Determine the (X, Y) coordinate at the center of the cell enclosing the given text.  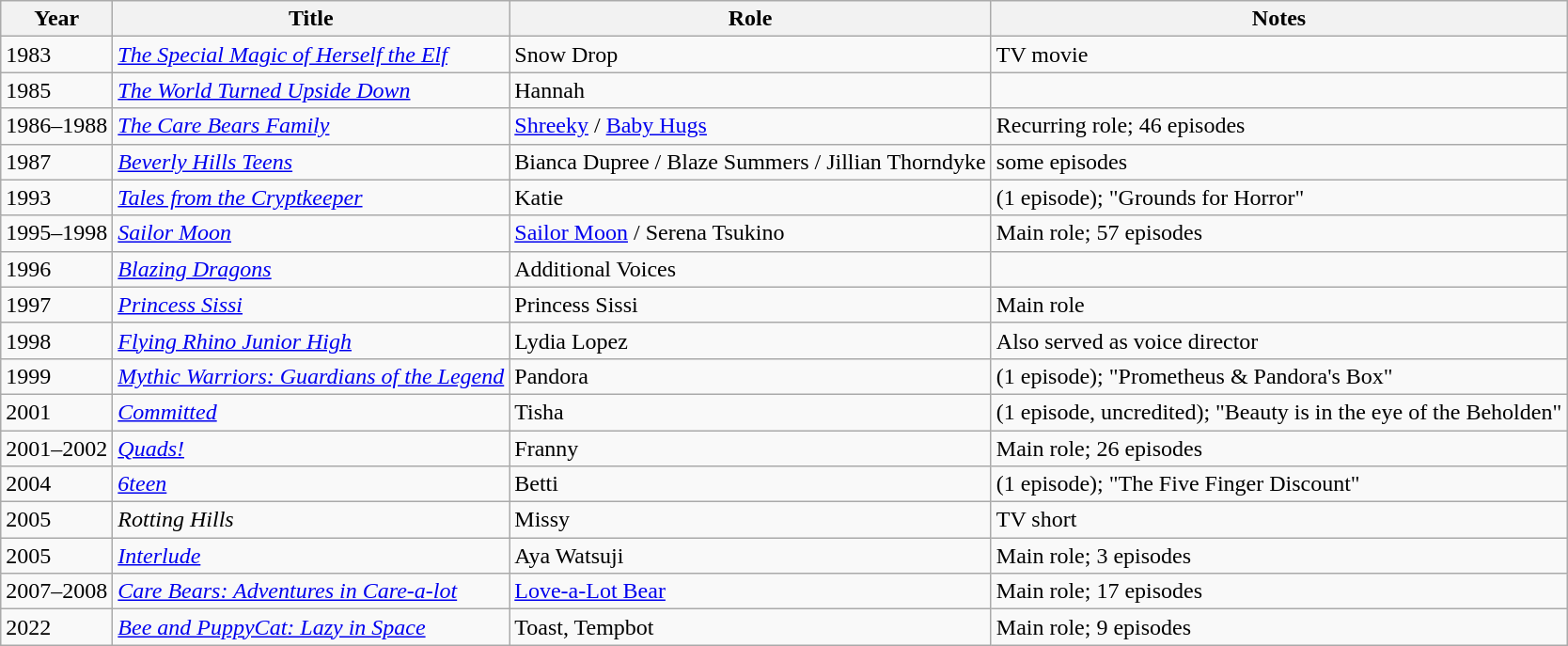
TV short (1278, 520)
Role (750, 19)
Sailor Moon (311, 233)
Bianca Dupree / Blaze Summers / Jillian Thorndyke (750, 162)
1985 (56, 90)
Mythic Warriors: Guardians of the Legend (311, 376)
2001–2002 (56, 449)
Beverly Hills Teens (311, 162)
(1 episode, uncredited); "Beauty is in the eye of the Beholden" (1278, 412)
Snow Drop (750, 55)
1987 (56, 162)
1998 (56, 340)
2004 (56, 484)
Lydia Lopez (750, 340)
The Care Bears Family (311, 126)
Main role; 17 episodes (1278, 591)
1986–1988 (56, 126)
Interlude (311, 556)
Missy (750, 520)
1983 (56, 55)
Title (311, 19)
Bee and PuppyCat: Lazy in Space (311, 627)
Rotting Hills (311, 520)
1993 (56, 197)
The World Turned Upside Down (311, 90)
Main role; 3 episodes (1278, 556)
2007–2008 (56, 591)
(1 episode); "Grounds for Horror" (1278, 197)
(1 episode); "The Five Finger Discount" (1278, 484)
1996 (56, 269)
Tales from the Cryptkeeper (311, 197)
1997 (56, 305)
6teen (311, 484)
2022 (56, 627)
Tisha (750, 412)
Aya Watsuji (750, 556)
Hannah (750, 90)
Quads! (311, 449)
Care Bears: Adventures in Care-a-lot (311, 591)
Year (56, 19)
Committed (311, 412)
Additional Voices (750, 269)
Franny (750, 449)
Notes (1278, 19)
Blazing Dragons (311, 269)
Betti (750, 484)
Main role; 57 episodes (1278, 233)
Main role; 9 episodes (1278, 627)
TV movie (1278, 55)
1995–1998 (56, 233)
Flying Rhino Junior High (311, 340)
some episodes (1278, 162)
1999 (56, 376)
The Special Magic of Herself the Elf (311, 55)
Main role; 26 episodes (1278, 449)
Shreeky / Baby Hugs (750, 126)
Toast, Tempbot (750, 627)
Katie (750, 197)
(1 episode); "Prometheus & Pandora's Box" (1278, 376)
Love-a-Lot Bear (750, 591)
Pandora (750, 376)
2001 (56, 412)
Main role (1278, 305)
Recurring role; 46 episodes (1278, 126)
Also served as voice director (1278, 340)
Sailor Moon / Serena Tsukino (750, 233)
